Identify which cell holds the provided text, then report its (x, y) central coordinate. 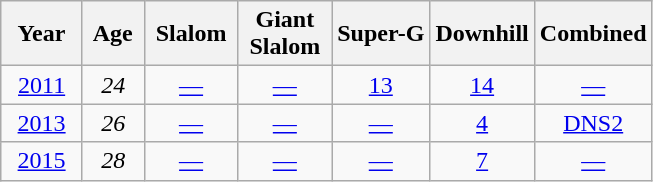
Age (113, 34)
Super-G (381, 34)
Year (42, 34)
Giant Slalom (285, 34)
2015 (42, 161)
Slalom (191, 34)
13 (381, 85)
14 (482, 85)
2013 (42, 123)
7 (482, 161)
Combined (593, 34)
28 (113, 161)
DNS2 (593, 123)
24 (113, 85)
Downhill (482, 34)
4 (482, 123)
26 (113, 123)
2011 (42, 85)
